Locate the cell with the specified text and output its [X, Y] center coordinate. 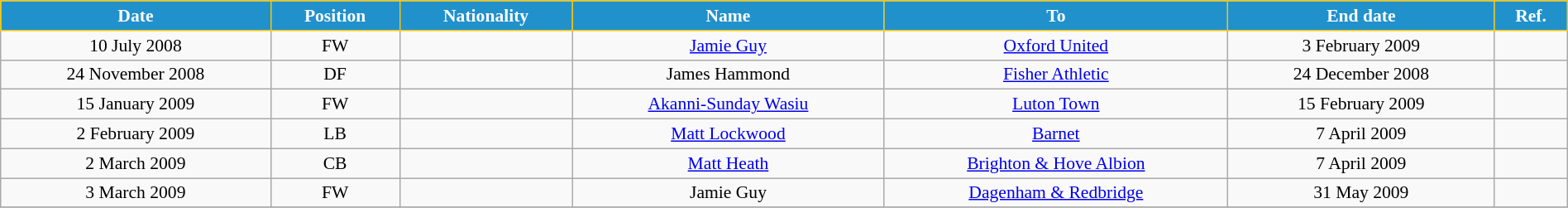
24 November 2008 [136, 75]
End date [1361, 16]
10 July 2008 [136, 46]
Dagenham & Redbridge [1056, 193]
15 February 2009 [1361, 104]
Matt Heath [728, 163]
Date [136, 16]
31 May 2009 [1361, 193]
CB [335, 163]
Oxford United [1056, 46]
2 March 2009 [136, 163]
Name [728, 16]
James Hammond [728, 75]
Luton Town [1056, 104]
LB [335, 134]
3 February 2009 [1361, 46]
3 March 2009 [136, 193]
DF [335, 75]
Ref. [1531, 16]
2 February 2009 [136, 134]
15 January 2009 [136, 104]
Fisher Athletic [1056, 75]
Akanni-Sunday Wasiu [728, 104]
Nationality [486, 16]
Brighton & Hove Albion [1056, 163]
Matt Lockwood [728, 134]
Position [335, 16]
24 December 2008 [1361, 75]
To [1056, 16]
Barnet [1056, 134]
